Provide the [X, Y] coordinate of the cell's center where the given text is located.  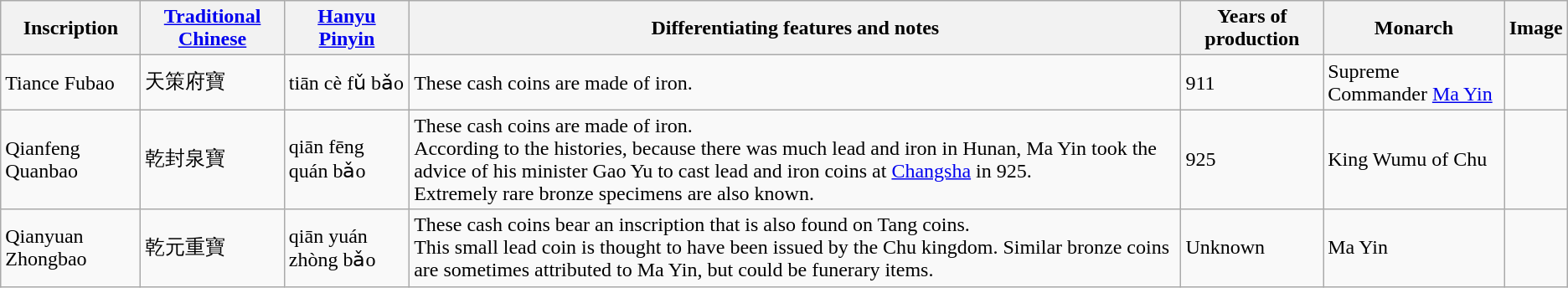
乾封泉寶 [213, 159]
911 [1252, 82]
Unknown [1252, 248]
Hanyu Pinyin [347, 28]
Supreme Commander Ma Yin [1414, 82]
925 [1252, 159]
Qianyuan Zhongbao [70, 248]
Years of production [1252, 28]
Tiance Fubao [70, 82]
qiān fēng quán bǎo [347, 159]
tiān cè fǔ bǎo [347, 82]
Qianfeng Quanbao [70, 159]
King Wumu of Chu [1414, 159]
Traditional Chinese [213, 28]
qiān yuán zhòng bǎo [347, 248]
Image [1536, 28]
Monarch [1414, 28]
Ma Yin [1414, 248]
These cash coins are made of iron. [796, 82]
乾元重寶 [213, 248]
Differentiating features and notes [796, 28]
天策府寶 [213, 82]
Inscription [70, 28]
